Extract the (X, Y) coordinate from the center of the cell holding the provided text.  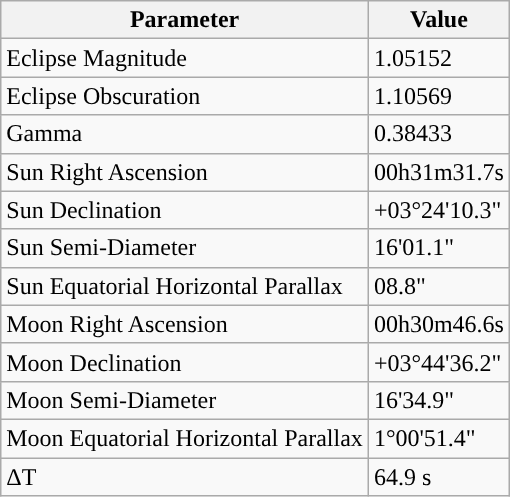
Eclipse Magnitude (185, 58)
Value (438, 20)
ΔT (185, 477)
1.10569 (438, 96)
+03°24'10.3" (438, 210)
Sun Declination (185, 210)
Sun Semi-Diameter (185, 248)
Eclipse Obscuration (185, 96)
+03°44'36.2" (438, 362)
16'34.9" (438, 400)
Moon Equatorial Horizontal Parallax (185, 438)
0.38433 (438, 134)
Parameter (185, 20)
Sun Right Ascension (185, 172)
1.05152 (438, 58)
08.8" (438, 286)
1°00'51.4" (438, 438)
16'01.1" (438, 248)
Sun Equatorial Horizontal Parallax (185, 286)
Gamma (185, 134)
00h30m46.6s (438, 324)
Moon Declination (185, 362)
Moon Right Ascension (185, 324)
64.9 s (438, 477)
00h31m31.7s (438, 172)
Moon Semi-Diameter (185, 400)
